Locate the cell with the specified text and output its (x, y) center coordinate. 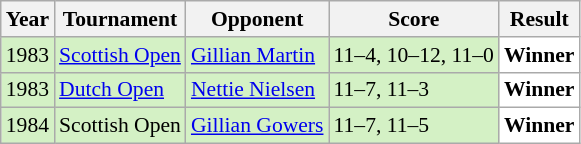
Result (540, 19)
Gillian Martin (258, 55)
Nettie Nielsen (258, 90)
Year (28, 19)
Opponent (258, 19)
11–7, 11–5 (414, 126)
11–4, 10–12, 11–0 (414, 55)
Gillian Gowers (258, 126)
Dutch Open (120, 90)
11–7, 11–3 (414, 90)
Tournament (120, 19)
1984 (28, 126)
Score (414, 19)
